Identify which cell holds the provided text, then report its (X, Y) central coordinate. 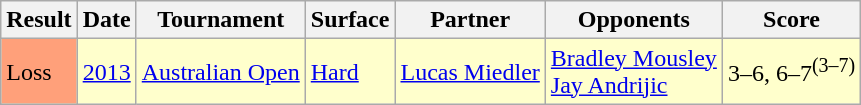
Lucas Miedler (470, 72)
Opponents (634, 20)
2013 (106, 72)
Australian Open (220, 72)
Bradley Mousley Jay Andrijic (634, 72)
Score (791, 20)
Partner (470, 20)
Tournament (220, 20)
Hard (350, 72)
Date (106, 20)
Surface (350, 20)
Result (39, 20)
Loss (39, 72)
3–6, 6–7(3–7) (791, 72)
